Return the (X, Y) coordinate for the center point of the cell that contains the specified text.  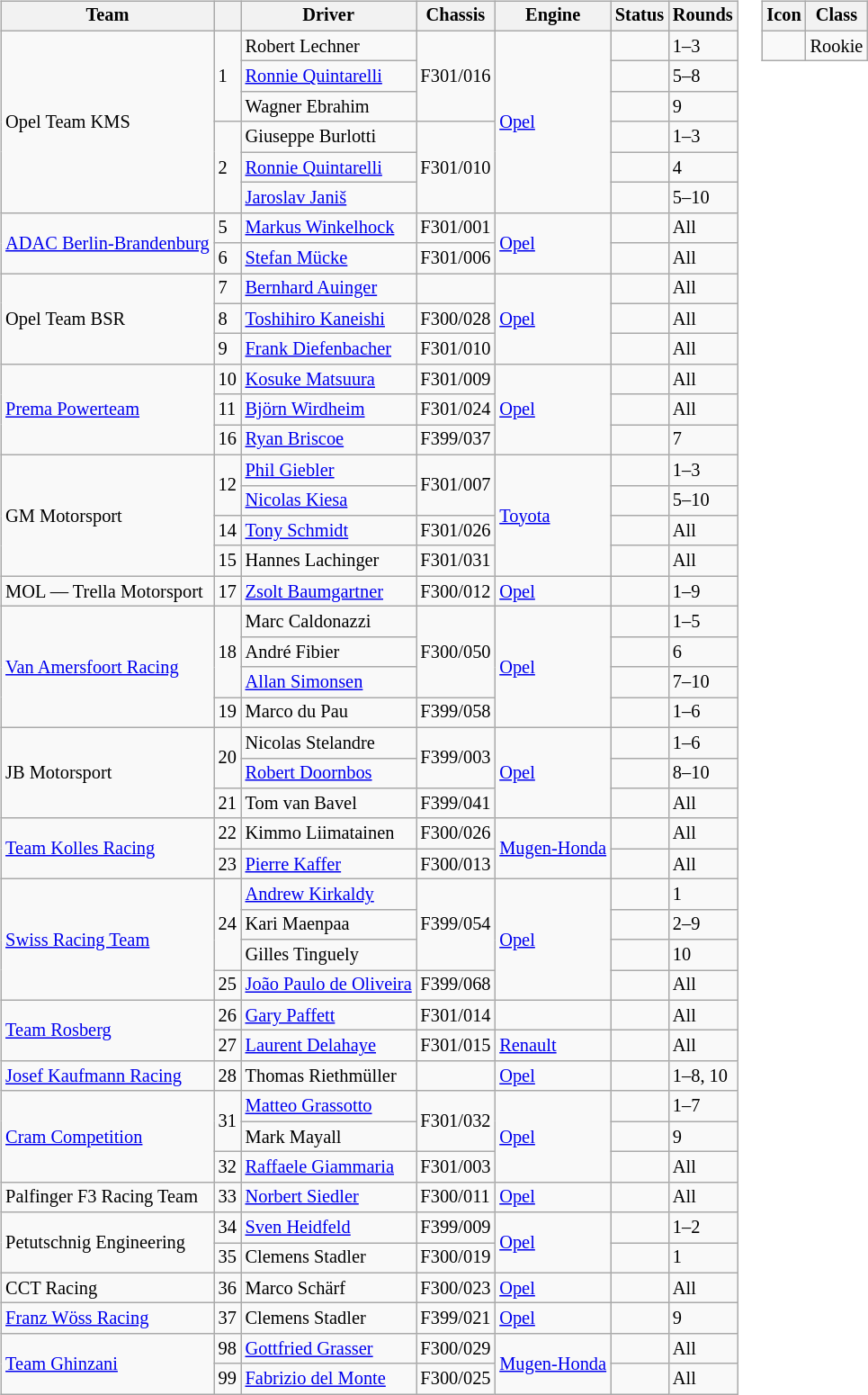
Laurent Delahaye (329, 1046)
Matteo Grassotto (329, 1106)
Nicolas Stelandre (329, 742)
Marc Caldonazzi (329, 622)
F399/003 (456, 758)
99 (228, 1379)
1–5 (703, 622)
Chassis (456, 16)
Jaroslav Janiš (329, 198)
Frank Diefenbacher (329, 349)
Robert Doornbos (329, 773)
14 (228, 531)
Class (837, 16)
GM Motorsport (107, 515)
Icon (783, 16)
Renault (552, 1046)
Opel Team KMS (107, 121)
Kosuke Matsuura (329, 380)
Team Rosberg (107, 1030)
João Paulo de Oliveira (329, 985)
Sven Heidfeld (329, 1228)
F301/031 (456, 561)
Van Amersfoort Racing (107, 668)
Cram Competition (107, 1136)
1–2 (703, 1228)
Tony Schmidt (329, 531)
25 (228, 985)
28 (228, 1076)
7–10 (703, 682)
Pierre Kaffer (329, 864)
Markus Winkelhock (329, 228)
1–9 (703, 591)
F301/032 (456, 1121)
15 (228, 561)
Phil Giebler (329, 470)
Franz Wöss Racing (107, 1318)
F301/016 (456, 76)
Allan Simonsen (329, 682)
F300/028 (456, 319)
Status (640, 16)
Hannes Lachinger (329, 561)
F301/003 (456, 1167)
Thomas Riethmüller (329, 1076)
F301/026 (456, 531)
36 (228, 1288)
F399/037 (456, 440)
Rounds (703, 16)
8 (228, 319)
Kimmo Liimatainen (329, 833)
Raffaele Giammaria (329, 1167)
23 (228, 864)
1–8, 10 (703, 1076)
12 (228, 484)
8–10 (703, 773)
Driver (329, 16)
Stefan Mücke (329, 258)
CCT Racing (107, 1288)
F399/068 (456, 985)
Robert Lechner (329, 46)
Marco Schärf (329, 1288)
Palfinger F3 Racing Team (107, 1197)
31 (228, 1121)
33 (228, 1197)
27 (228, 1046)
André Fibier (329, 652)
26 (228, 1015)
Toyota (552, 515)
16 (228, 440)
Ryan Briscoe (329, 440)
Marco du Pau (329, 713)
Gary Paffett (329, 1015)
1–7 (703, 1106)
Bernhard Auinger (329, 289)
21 (228, 804)
F300/026 (456, 833)
F399/021 (456, 1318)
Björn Wirdheim (329, 409)
JB Motorsport (107, 772)
Nicolas Kiesa (329, 500)
Team Kolles Racing (107, 848)
F301/006 (456, 258)
Toshihiro Kaneishi (329, 319)
F399/041 (456, 804)
35 (228, 1258)
11 (228, 409)
F399/054 (456, 925)
F300/011 (456, 1197)
Team Ghinzani (107, 1364)
Tom van Bavel (329, 804)
F301/014 (456, 1015)
22 (228, 833)
F399/009 (456, 1228)
4 (703, 167)
18 (228, 652)
32 (228, 1167)
20 (228, 758)
Petutschnig Engineering (107, 1242)
F300/050 (456, 652)
17 (228, 591)
Giuseppe Burlotti (329, 137)
F300/023 (456, 1288)
F300/019 (456, 1258)
Andrew Kirkaldy (329, 895)
Swiss Racing Team (107, 940)
Engine (552, 16)
2 (228, 167)
F399/058 (456, 713)
2–9 (703, 924)
Josef Kaufmann Racing (107, 1076)
19 (228, 713)
5–8 (703, 76)
Wagner Ebrahim (329, 107)
Kari Maenpaa (329, 924)
98 (228, 1349)
Gilles Tinguely (329, 955)
5 (228, 228)
Zsolt Baumgartner (329, 591)
ADAC Berlin-Brandenburg (107, 243)
F301/015 (456, 1046)
Mark Mayall (329, 1137)
Rookie (837, 46)
Norbert Siedler (329, 1197)
F301/007 (456, 484)
F301/024 (456, 409)
37 (228, 1318)
24 (228, 925)
F300/029 (456, 1349)
Gottfried Grasser (329, 1349)
Team (107, 16)
F300/013 (456, 864)
MOL — Trella Motorsport (107, 591)
Fabrizio del Monte (329, 1379)
Prema Powerteam (107, 410)
F301/001 (456, 228)
34 (228, 1228)
F300/025 (456, 1379)
F301/009 (456, 380)
Opel Team BSR (107, 319)
F300/012 (456, 591)
